From the cell containing the given text, extract its center point as (X, Y) coordinate. 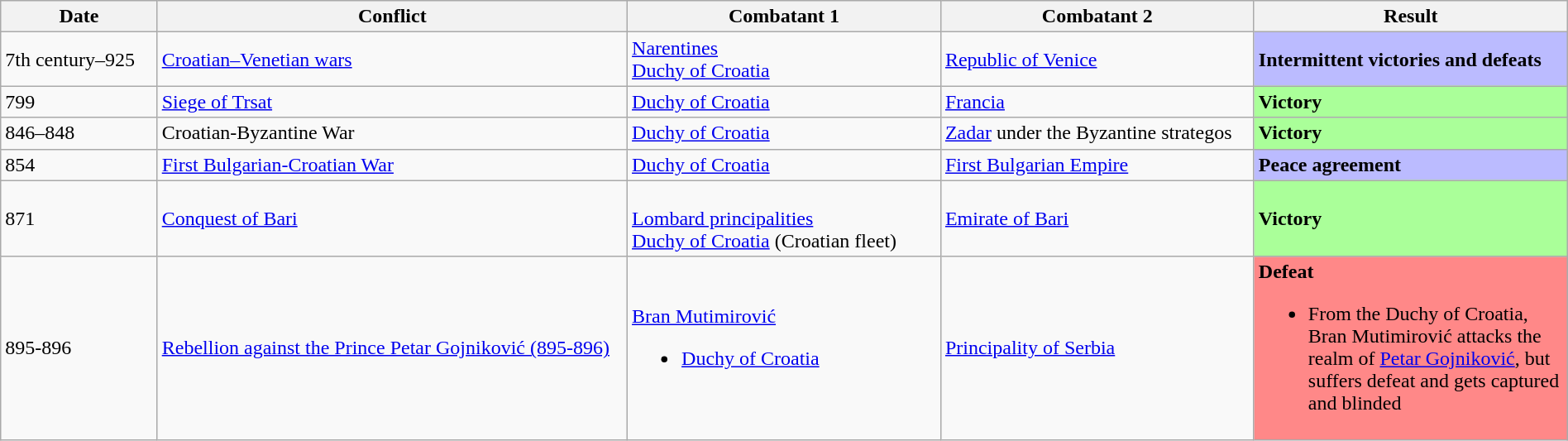
895-896 (79, 348)
Principality of Serbia (1097, 348)
854 (79, 165)
Rebellion against the Prince Petar Gojniković (895-896) (392, 348)
846–848 (79, 133)
Croatian-Byzantine War (392, 133)
Francia (1097, 102)
First Bulgarian Empire (1097, 165)
Conquest of Bari (392, 218)
799 (79, 102)
First Bulgarian-Croatian War (392, 165)
Conflict (392, 17)
Lombard principalitiesDuchy of Croatia (Croatian fleet) (784, 218)
Siege of Trsat (392, 102)
Date (79, 17)
Combatant 2 (1097, 17)
Emirate of Bari (1097, 218)
Zadar under the Byzantine strategos (1097, 133)
Bran MutimirovićDuchy of Croatia (784, 348)
Intermittent victories and defeats (1411, 60)
871 (79, 218)
DefeatFrom the Duchy of Croatia, Bran Mutimirović attacks the realm of Petar Gojniković, but suffers defeat and gets captured and blinded (1411, 348)
Combatant 1 (784, 17)
Peace agreement (1411, 165)
Republic of Venice (1097, 60)
NarentinesDuchy of Croatia (784, 60)
7th century–925 (79, 60)
Result (1411, 17)
Croatian–Venetian wars (392, 60)
